Return the [x, y] coordinate for the center point of the cell that contains the specified text.  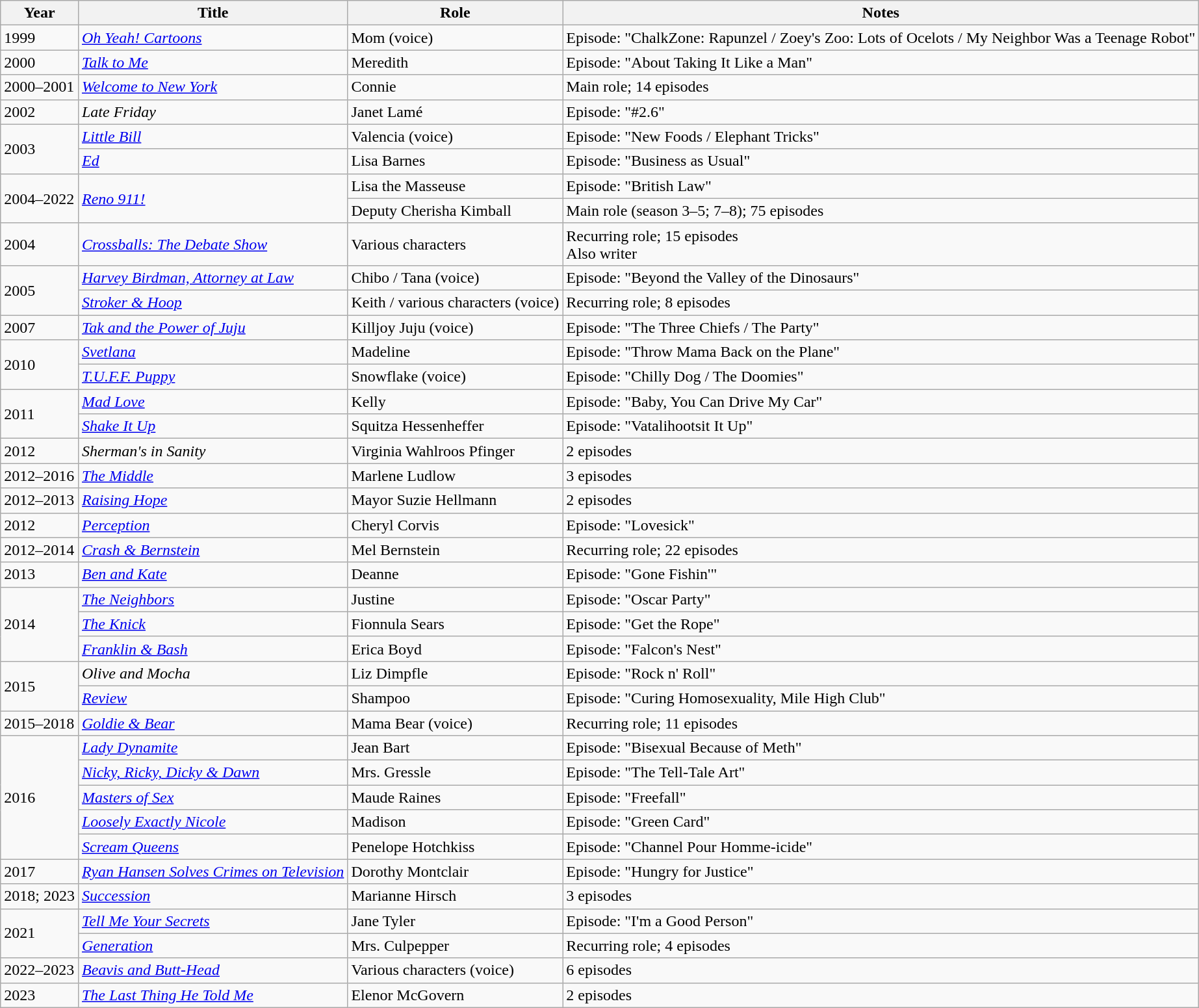
Recurring role; 15 episodesAlso writer [881, 244]
Episode: "I'm a Good Person" [881, 921]
Jane Tyler [455, 921]
Crash & Bernstein [213, 550]
Shampoo [455, 698]
Jean Bart [455, 748]
Virginia Wahlroos Pfinger [455, 451]
Mrs. Gressle [455, 773]
Chibo / Tana (voice) [455, 278]
2022–2023 [40, 970]
Madison [455, 822]
Franklin & Bash [213, 649]
2012–2016 [40, 476]
Stroker & Hoop [213, 302]
Mad Love [213, 402]
Recurring role; 8 episodes [881, 302]
Tell Me Your Secrets [213, 921]
Connie [455, 87]
Episode: "Beyond the Valley of the Dinosaurs" [881, 278]
Welcome to New York [213, 87]
Cheryl Corvis [455, 525]
T.U.F.F. Puppy [213, 377]
Crossballs: The Debate Show [213, 244]
2011 [40, 414]
Deputy Cherisha Kimball [455, 211]
Year [40, 13]
Title [213, 13]
Lisa the Masseuse [455, 186]
Various characters (voice) [455, 970]
Keith / various characters (voice) [455, 302]
Episode: "Baby, You Can Drive My Car" [881, 402]
Oh Yeah! Cartoons [213, 38]
Svetlana [213, 352]
Tak and the Power of Juju [213, 327]
Episode: "Freefall" [881, 797]
Elenor McGovern [455, 995]
2007 [40, 327]
Episode: "New Foods / Elephant Tricks" [881, 136]
Episode: "Vatalihootsit It Up" [881, 426]
Marianne Hirsch [455, 896]
The Neighbors [213, 599]
Role [455, 13]
Succession [213, 896]
2016 [40, 797]
Episode: "About Taking It Like a Man" [881, 62]
Harvey Birdman, Attorney at Law [213, 278]
2018; 2023 [40, 896]
Nicky, Ricky, Dicky & Dawn [213, 773]
Episode: "Oscar Party" [881, 599]
Episode: "Chilly Dog / The Doomies" [881, 377]
Mel Bernstein [455, 550]
Episode: "British Law" [881, 186]
Penelope Hotchkiss [455, 847]
Dorothy Montclair [455, 872]
Late Friday [213, 112]
Various characters [455, 244]
Mom (voice) [455, 38]
Generation [213, 946]
2012–2013 [40, 500]
Erica Boyd [455, 649]
Perception [213, 525]
Episode: "Falcon's Nest" [881, 649]
2004–2022 [40, 198]
Episode: "Lovesick" [881, 525]
Loosely Exactly Nicole [213, 822]
2015–2018 [40, 723]
Recurring role; 4 episodes [881, 946]
1999 [40, 38]
Episode: "Get the Rope" [881, 624]
2014 [40, 624]
Mama Bear (voice) [455, 723]
Snowflake (voice) [455, 377]
Recurring role; 11 episodes [881, 723]
Review [213, 698]
Deanne [455, 575]
Ed [213, 161]
Episode: "Curing Homosexuality, Mile High Club" [881, 698]
2000–2001 [40, 87]
Beavis and Butt-Head [213, 970]
Episode: "The Tell-Tale Art" [881, 773]
Episode: "#2.6" [881, 112]
Marlene Ludlow [455, 476]
Reno 911! [213, 198]
2023 [40, 995]
Ryan Hansen Solves Crimes on Television [213, 872]
Lisa Barnes [455, 161]
Episode: "Business as Usual" [881, 161]
Kelly [455, 402]
Janet Lamé [455, 112]
Episode: "Channel Pour Homme-icide" [881, 847]
2000 [40, 62]
Shake It Up [213, 426]
Little Bill [213, 136]
Ben and Kate [213, 575]
2012–2014 [40, 550]
Killjoy Juju (voice) [455, 327]
Valencia (voice) [455, 136]
Olive and Mocha [213, 673]
Episode: "The Three Chiefs / The Party" [881, 327]
Mrs. Culpepper [455, 946]
Notes [881, 13]
Main role; 14 episodes [881, 87]
Justine [455, 599]
2017 [40, 872]
Episode: "ChalkZone: Rapunzel / Zoey's Zoo: Lots of Ocelots / My Neighbor Was a Teenage Robot" [881, 38]
Episode: "Gone Fishin'" [881, 575]
2004 [40, 244]
Squitza Hessenheffer [455, 426]
Episode: "Green Card" [881, 822]
Episode: "Throw Mama Back on the Plane" [881, 352]
Recurring role; 22 episodes [881, 550]
Fionnula Sears [455, 624]
2010 [40, 365]
2015 [40, 686]
The Knick [213, 624]
Liz Dimpfle [455, 673]
Mayor Suzie Hellmann [455, 500]
Talk to Me [213, 62]
Maude Raines [455, 797]
2003 [40, 149]
Madeline [455, 352]
Goldie & Bear [213, 723]
2005 [40, 290]
2013 [40, 575]
The Middle [213, 476]
Main role (season 3–5; 7–8); 75 episodes [881, 211]
Sherman's in Sanity [213, 451]
The Last Thing He Told Me [213, 995]
Masters of Sex [213, 797]
Episode: "Rock n' Roll" [881, 673]
Lady Dynamite [213, 748]
Meredith [455, 62]
Episode: "Bisexual Because of Meth" [881, 748]
2002 [40, 112]
6 episodes [881, 970]
2021 [40, 933]
Raising Hope [213, 500]
Episode: "Hungry for Justice" [881, 872]
Scream Queens [213, 847]
